Provide the (X, Y) coordinate of the cell's center where the given text is located.  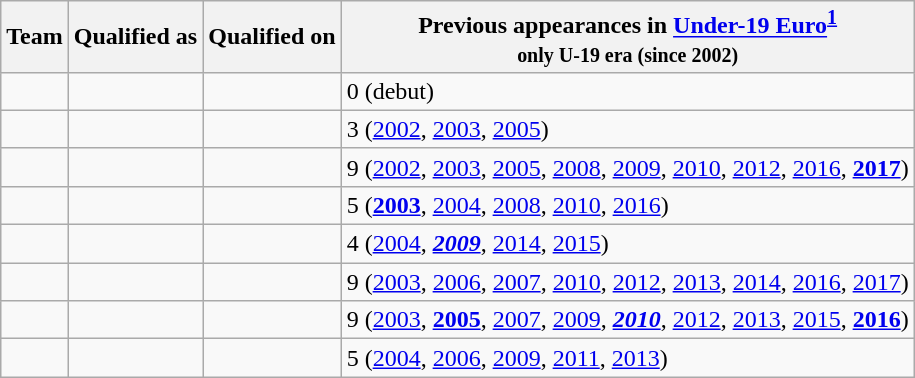
0 (debut) (628, 91)
3 (2002, 2003, 2005) (628, 129)
Team (35, 37)
Qualified as (135, 37)
5 (2004, 2006, 2009, 2011, 2013) (628, 358)
9 (2003, 2006, 2007, 2010, 2012, 2013, 2014, 2016, 2017) (628, 282)
9 (2002, 2003, 2005, 2008, 2009, 2010, 2012, 2016, 2017) (628, 167)
Qualified on (272, 37)
9 (2003, 2005, 2007, 2009, 2010, 2012, 2013, 2015, 2016) (628, 320)
Previous appearances in Under-19 Euro1only U-19 era (since 2002) (628, 37)
5 (2003, 2004, 2008, 2010, 2016) (628, 205)
4 (2004, 2009, 2014, 2015) (628, 244)
